Extract the (x, y) coordinate from the center of the cell holding the provided text.  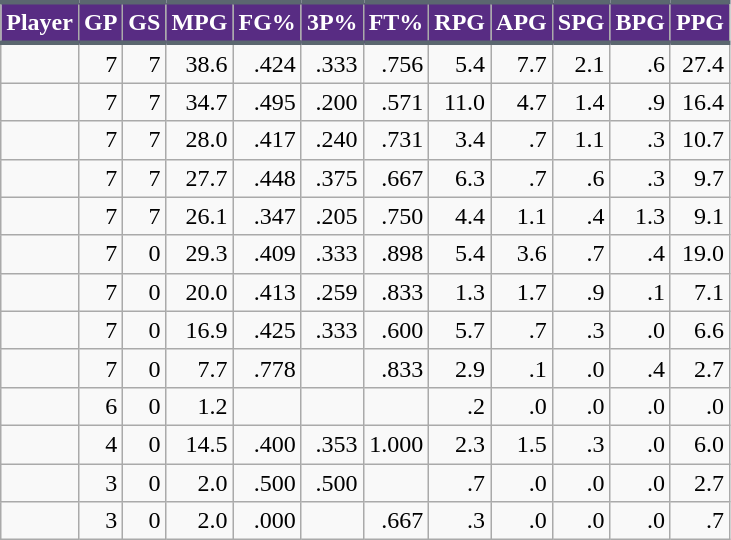
.571 (396, 102)
.375 (332, 178)
.425 (267, 330)
FG% (267, 22)
4.7 (522, 102)
28.0 (200, 140)
MPG (200, 22)
.200 (332, 102)
FT% (396, 22)
11.0 (460, 102)
14.5 (200, 444)
6 (100, 406)
GS (144, 22)
1.2 (200, 406)
BPG (640, 22)
1.7 (522, 292)
APG (522, 22)
.205 (332, 216)
.417 (267, 140)
.000 (267, 521)
.409 (267, 254)
16.4 (700, 102)
26.1 (200, 216)
10.7 (700, 140)
GP (100, 22)
2.9 (460, 368)
.259 (332, 292)
9.1 (700, 216)
1.5 (522, 444)
6.0 (700, 444)
.413 (267, 292)
.347 (267, 216)
3.4 (460, 140)
9.7 (700, 178)
.495 (267, 102)
.353 (332, 444)
PPG (700, 22)
5.7 (460, 330)
3.6 (522, 254)
.448 (267, 178)
.898 (396, 254)
1.4 (581, 102)
1.000 (396, 444)
34.7 (200, 102)
29.3 (200, 254)
.2 (460, 406)
.400 (267, 444)
6.6 (700, 330)
.756 (396, 63)
19.0 (700, 254)
38.6 (200, 63)
SPG (581, 22)
.750 (396, 216)
20.0 (200, 292)
Player (40, 22)
RPG (460, 22)
.424 (267, 63)
.778 (267, 368)
2.3 (460, 444)
7.1 (700, 292)
16.9 (200, 330)
.731 (396, 140)
2.1 (581, 63)
6.3 (460, 178)
4 (100, 444)
4.4 (460, 216)
27.7 (200, 178)
27.4 (700, 63)
.600 (396, 330)
3P% (332, 22)
.240 (332, 140)
